Provide the [X, Y] coordinate of the cell's center where the given text is located.  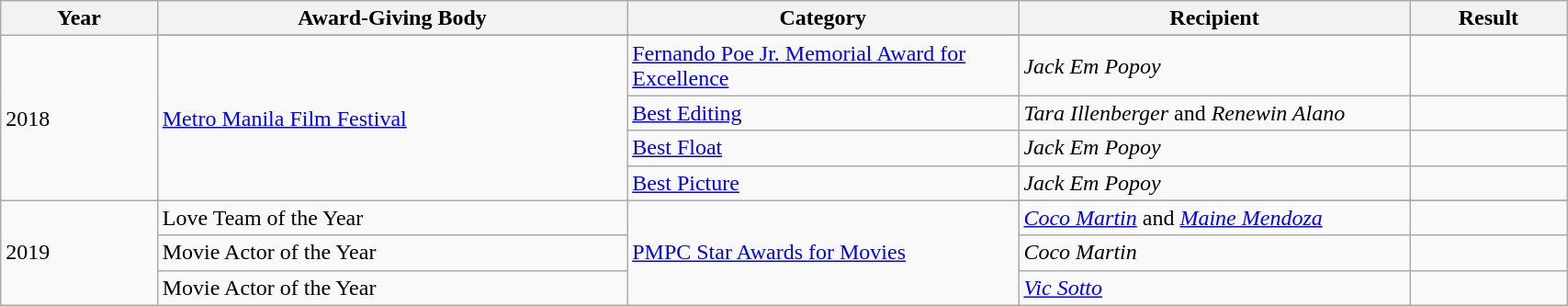
Love Team of the Year [391, 218]
Best Float [823, 148]
2018 [79, 118]
Category [823, 18]
Tara Illenberger and Renewin Alano [1214, 113]
Year [79, 18]
Coco Martin [1214, 253]
Result [1488, 18]
Fernando Poe Jr. Memorial Award for Excellence [823, 66]
2019 [79, 253]
PMPC Star Awards for Movies [823, 253]
Best Editing [823, 113]
Coco Martin and Maine Mendoza [1214, 218]
Best Picture [823, 183]
Recipient [1214, 18]
Vic Sotto [1214, 288]
Award-Giving Body [391, 18]
Metro Manila Film Festival [391, 118]
